Search for the cell housing the specified text and yield its (x, y) center coordinate. 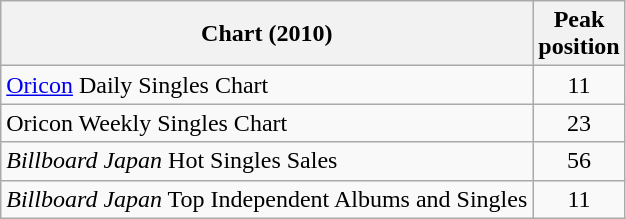
Oricon Daily Singles Chart (267, 85)
Oricon Weekly Singles Chart (267, 123)
Peakposition (579, 34)
Billboard Japan Hot Singles Sales (267, 161)
56 (579, 161)
23 (579, 123)
Billboard Japan Top Independent Albums and Singles (267, 199)
Chart (2010) (267, 34)
